Output the (x, y) coordinate of the center of the cell containing the given text.  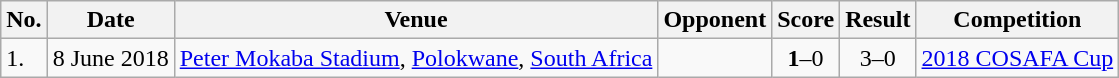
Competition (1018, 20)
1–0 (806, 58)
Score (806, 20)
Result (878, 20)
No. (24, 20)
Date (110, 20)
3–0 (878, 58)
Venue (416, 20)
1. (24, 58)
2018 COSAFA Cup (1018, 58)
Opponent (715, 20)
Peter Mokaba Stadium, Polokwane, South Africa (416, 58)
8 June 2018 (110, 58)
